Capture the cell that displays the provided text and extract its [x, y] central coordinate. 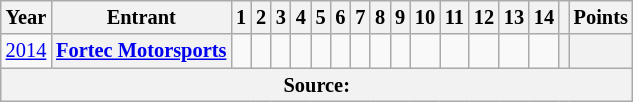
Year [26, 17]
2014 [26, 51]
Source: [317, 85]
10 [425, 17]
Fortec Motorsports [141, 51]
9 [400, 17]
11 [454, 17]
5 [321, 17]
13 [514, 17]
4 [301, 17]
6 [341, 17]
7 [360, 17]
14 [544, 17]
2 [261, 17]
Points [601, 17]
8 [380, 17]
Entrant [141, 17]
1 [241, 17]
3 [281, 17]
12 [484, 17]
